Pinpoint the cell where the given text exists, returning its (x, y) midpoint coordinate. 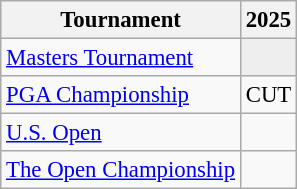
U.S. Open (121, 133)
Tournament (121, 20)
The Open Championship (121, 170)
PGA Championship (121, 95)
CUT (268, 95)
2025 (268, 20)
Masters Tournament (121, 58)
